Scan for the cell matching the given text and deliver its [x, y] coordinate at center. 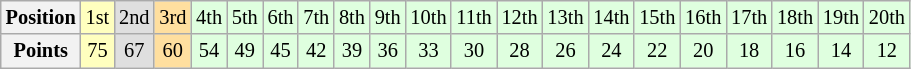
22 [657, 51]
15th [657, 17]
42 [316, 51]
30 [474, 51]
9th [388, 17]
6th [281, 17]
54 [209, 51]
5th [245, 17]
8th [352, 17]
7th [316, 17]
67 [134, 51]
28 [520, 51]
26 [566, 51]
3rd [172, 17]
49 [245, 51]
39 [352, 51]
17th [749, 17]
16 [795, 51]
20th [887, 17]
13th [566, 17]
16th [703, 17]
14th [611, 17]
75 [98, 51]
36 [388, 51]
18 [749, 51]
24 [611, 51]
12th [520, 17]
11th [474, 17]
2nd [134, 17]
Position [41, 17]
Points [41, 51]
19th [841, 17]
45 [281, 51]
18th [795, 17]
10th [429, 17]
1st [98, 17]
12 [887, 51]
20 [703, 51]
4th [209, 17]
14 [841, 51]
33 [429, 51]
60 [172, 51]
